Output the (X, Y) coordinate of the center of the cell containing the given text.  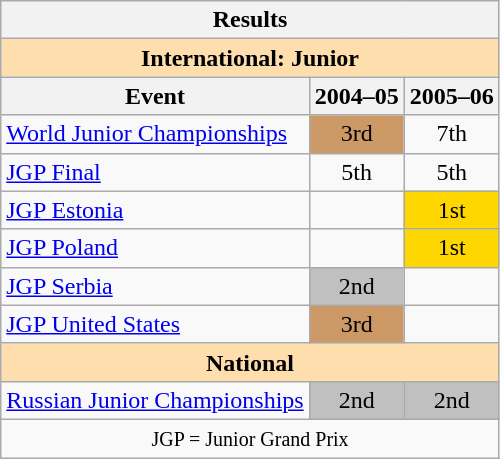
JGP Estonia (155, 210)
JGP = Junior Grand Prix (250, 438)
7th (452, 134)
2004–05 (356, 96)
Event (155, 96)
World Junior Championships (155, 134)
JGP Serbia (155, 286)
2005–06 (452, 96)
JGP Final (155, 172)
International: Junior (250, 58)
Russian Junior Championships (155, 400)
JGP Poland (155, 248)
Results (250, 20)
National (250, 362)
JGP United States (155, 324)
